Determine the (x, y) coordinate at the center of the cell enclosing the given text.  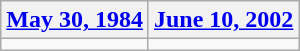
June 10, 2002 (223, 20)
May 30, 1984 (75, 20)
